Pinpoint the cell where the given text exists, returning its [x, y] midpoint coordinate. 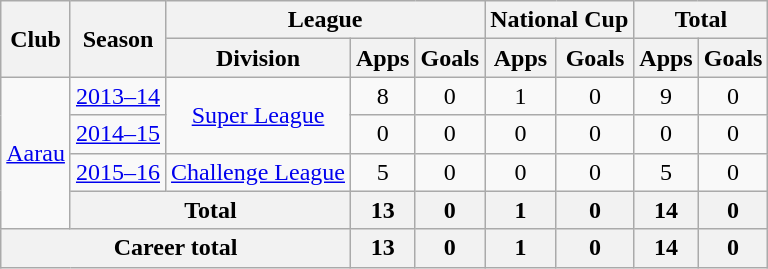
Club [36, 39]
Challenge League [258, 172]
League [326, 20]
National Cup [560, 20]
2015–16 [118, 172]
8 [383, 96]
Super League [258, 115]
Career total [176, 248]
Season [118, 39]
Division [258, 58]
2013–14 [118, 96]
2014–15 [118, 134]
9 [666, 96]
Aarau [36, 153]
